Find where the given text appears and provide that cell's center as [X, Y] coordinate. 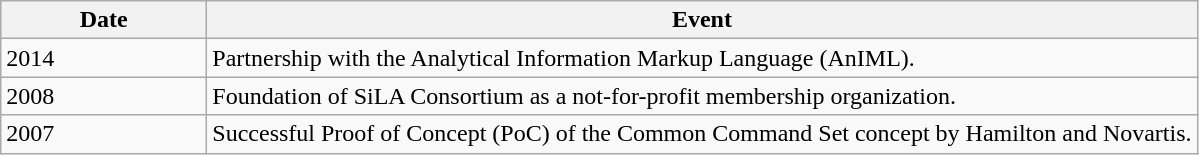
2008 [104, 96]
2014 [104, 58]
Foundation of SiLA Consortium as a not-for-profit membership organization. [702, 96]
Partnership with the Analytical Information Markup Language (AnIML). [702, 58]
Successful Proof of Concept (PoC) of the Common Command Set concept by Hamilton and Novartis. [702, 134]
2007 [104, 134]
Event [702, 20]
Date [104, 20]
